Determine the [X, Y] coordinate at the center of the cell enclosing the given text.  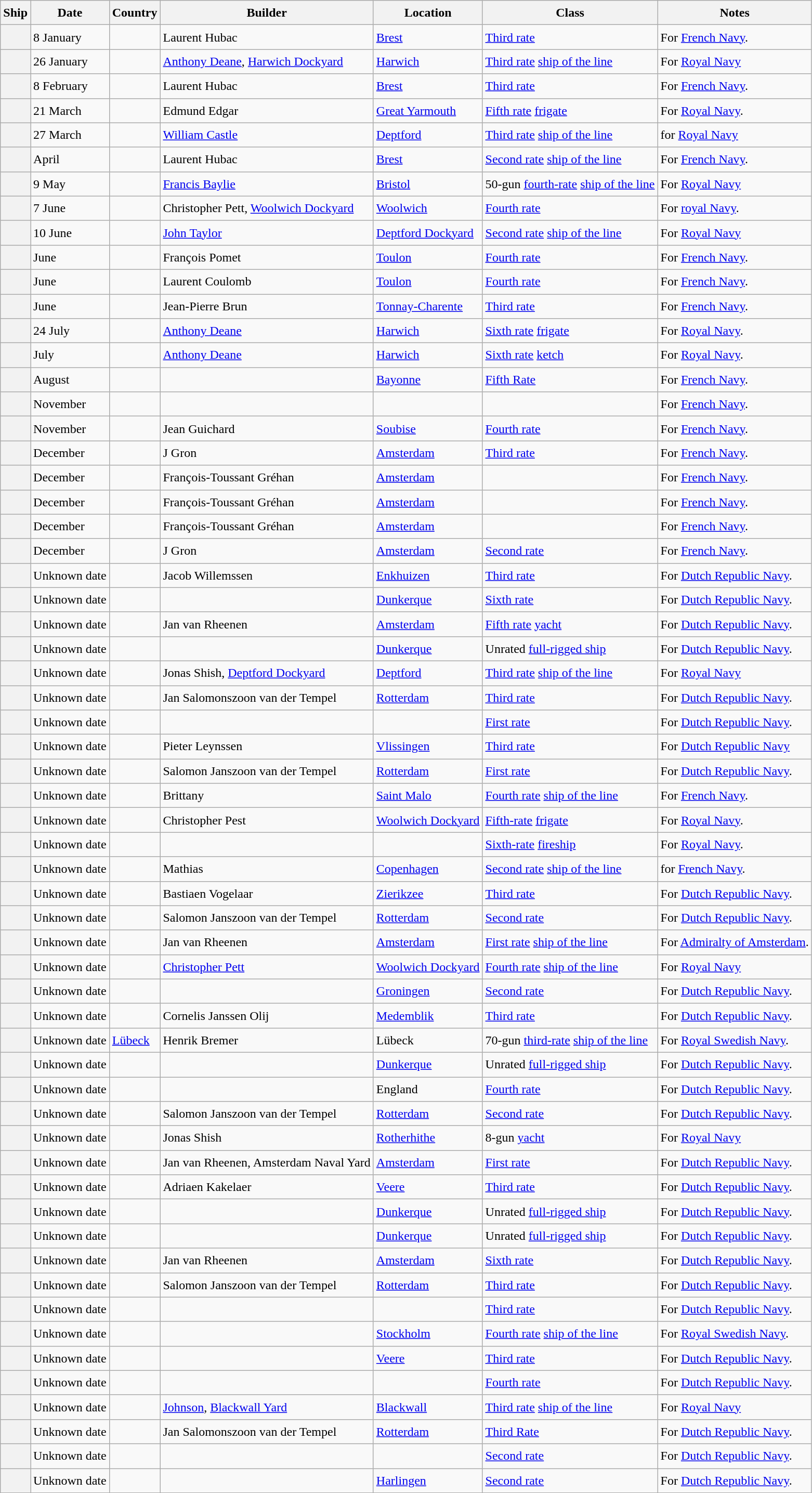
Third Rate [570, 1432]
England [428, 1090]
Great Yarmouth [428, 110]
Bayonne [428, 379]
Jean Guichard [267, 428]
Jonas Shish [267, 1138]
Jean-Pierre Brun [267, 307]
Stockholm [428, 1334]
Cornelis Janssen Olij [267, 1016]
Date [70, 12]
27 March [70, 135]
Tonnay-Charente [428, 307]
Class [570, 12]
Christopher Pest [267, 820]
Anthony Deane, Harwich Dockyard [267, 61]
July [70, 356]
Groningen [428, 991]
for Royal Navy [735, 135]
Woolwich [428, 208]
Blackwall [428, 1407]
8-gun yacht [570, 1138]
Harlingen [428, 1481]
Henrik Bremer [267, 1040]
Zierikzee [428, 893]
William Castle [267, 135]
April [70, 159]
For Admiralty of Amsterdam. [735, 942]
9 May [70, 184]
Bristol [428, 184]
Johnson, Blackwall Yard [267, 1407]
Rotherhithe [428, 1138]
Christopher Pett, Woolwich Dockyard [267, 208]
10 June [70, 233]
8 February [70, 86]
August [70, 379]
Jonas Shish, Deptford Dockyard [267, 673]
Edmund Edgar [267, 110]
Jacob Willemssen [267, 575]
50-gun fourth-rate ship of the line [570, 184]
7 June [70, 208]
Soubise [428, 428]
Copenhagen [428, 869]
John Taylor [267, 233]
26 January [70, 61]
Sixth rate frigate [570, 331]
Medemblik [428, 1016]
Fifth rate yacht [570, 624]
Country [135, 12]
Enkhuizen [428, 575]
24 July [70, 331]
Deptford Dockyard [428, 233]
Francis Baylie [267, 184]
Sixth-rate fireship [570, 844]
21 March [70, 110]
Adriaen Kakelaer [267, 1187]
Vlissingen [428, 746]
Fifth rate frigate [570, 110]
Fifth-rate frigate [570, 820]
Sixth rate ketch [570, 356]
8 January [70, 37]
Bastiaen Vogelaar [267, 893]
Laurent Coulomb [267, 282]
70-gun third-rate ship of the line [570, 1040]
Brittany [267, 795]
For Dutch Republic Navy [735, 746]
for French Navy. [735, 869]
First rate ship of the line [570, 942]
For royal Navy. [735, 208]
François Pomet [267, 257]
Fifth Rate [570, 379]
Jan van Rheenen, Amsterdam Naval Yard [267, 1162]
Pieter Leynssen [267, 746]
Builder [267, 12]
Location [428, 12]
Mathias [267, 869]
Christopher Pett [267, 967]
Saint Malo [428, 795]
Ship [16, 12]
Notes [735, 12]
